From the cell containing the given text, extract its center point as (x, y) coordinate. 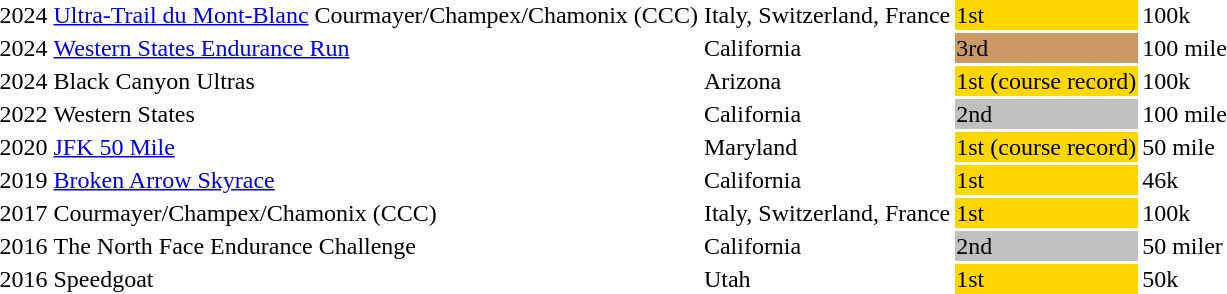
Utah (826, 279)
Broken Arrow Skyrace (376, 180)
3rd (1046, 48)
Black Canyon Ultras (376, 81)
Arizona (826, 81)
Courmayer/Champex/Chamonix (CCC) (376, 213)
The North Face Endurance Challenge (376, 246)
Western States (376, 114)
Ultra-Trail du Mont-Blanc Courmayer/Champex/Chamonix (CCC) (376, 15)
JFK 50 Mile (376, 147)
Maryland (826, 147)
Speedgoat (376, 279)
Western States Endurance Run (376, 48)
